From the cell containing the given text, extract its center point as (X, Y) coordinate. 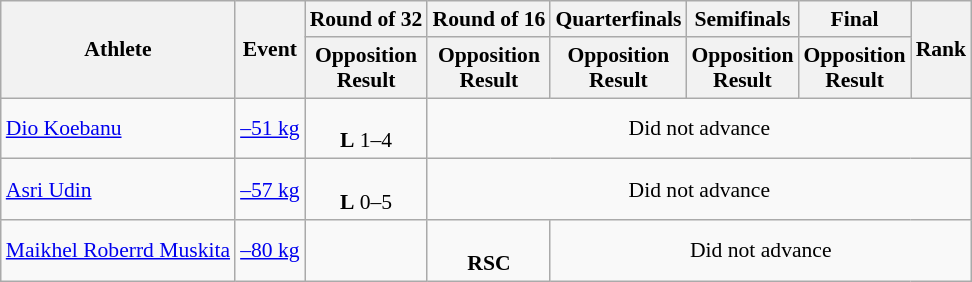
Round of 32 (366, 19)
–51 kg (270, 128)
–80 kg (270, 250)
Athlete (118, 50)
Dio Koebanu (118, 128)
–57 kg (270, 190)
Round of 16 (488, 19)
L 1–4 (366, 128)
Semifinals (742, 19)
RSC (488, 250)
Asri Udin (118, 190)
Event (270, 50)
Rank (942, 50)
Quarterfinals (618, 19)
L 0–5 (366, 190)
Maikhel Roberrd Muskita (118, 250)
Final (854, 19)
